Extract the (X, Y) coordinate from the center of the cell holding the provided text.  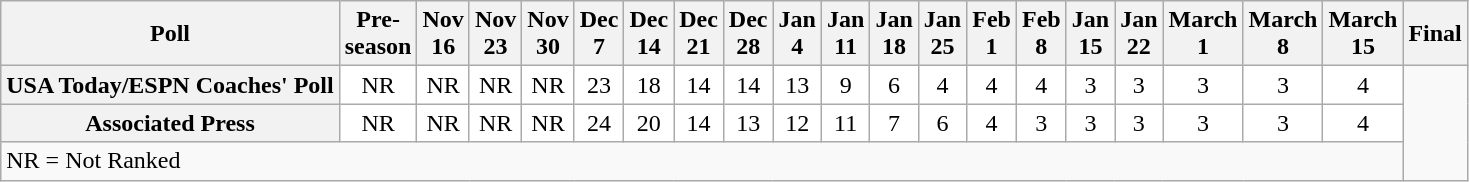
Jan4 (797, 34)
Nov16 (443, 34)
Nov30 (548, 34)
March8 (1283, 34)
Dec7 (599, 34)
Pre-season (378, 34)
Poll (170, 34)
NR = Not Ranked (702, 161)
7 (894, 123)
Jan25 (942, 34)
Jan15 (1090, 34)
23 (599, 85)
March1 (1203, 34)
Feb8 (1041, 34)
Dec14 (649, 34)
9 (845, 85)
Jan22 (1139, 34)
USA Today/ESPN Coaches' Poll (170, 85)
Jan18 (894, 34)
20 (649, 123)
Jan11 (845, 34)
11 (845, 123)
Feb1 (992, 34)
Nov23 (495, 34)
March15 (1363, 34)
Dec21 (699, 34)
12 (797, 123)
Dec28 (748, 34)
Associated Press (170, 123)
Final (1435, 34)
18 (649, 85)
24 (599, 123)
